From the cell containing the given text, extract its center point as [x, y] coordinate. 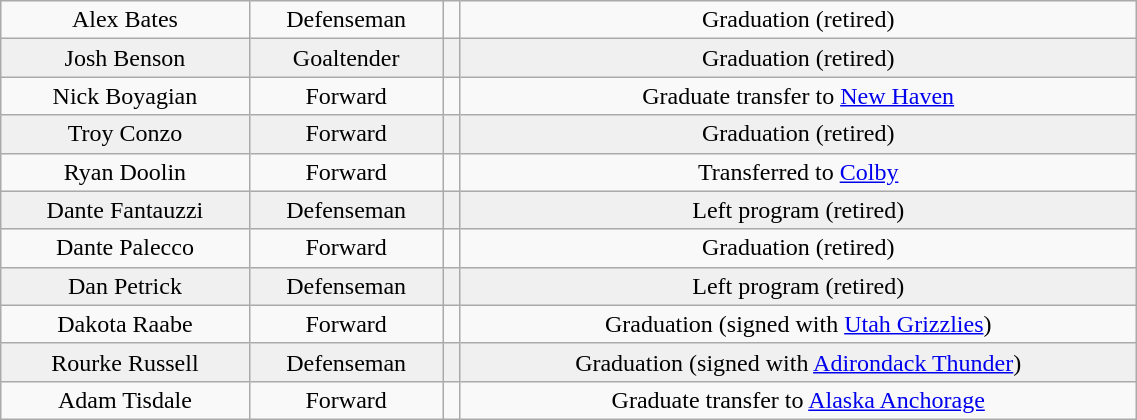
Dante Fantauzzi [125, 210]
Graduation (signed with Adirondack Thunder) [798, 362]
Rourke Russell [125, 362]
Nick Boyagian [125, 96]
Graduate transfer to Alaska Anchorage [798, 400]
Dakota Raabe [125, 324]
Ryan Doolin [125, 172]
Graduate transfer to New Haven [798, 96]
Troy Conzo [125, 134]
Goaltender [346, 58]
Josh Benson [125, 58]
Dan Petrick [125, 286]
Transferred to Colby [798, 172]
Dante Palecco [125, 248]
Alex Bates [125, 20]
Adam Tisdale [125, 400]
Graduation (signed with Utah Grizzlies) [798, 324]
